Extract the (x, y) coordinate from the center of the cell holding the provided text.  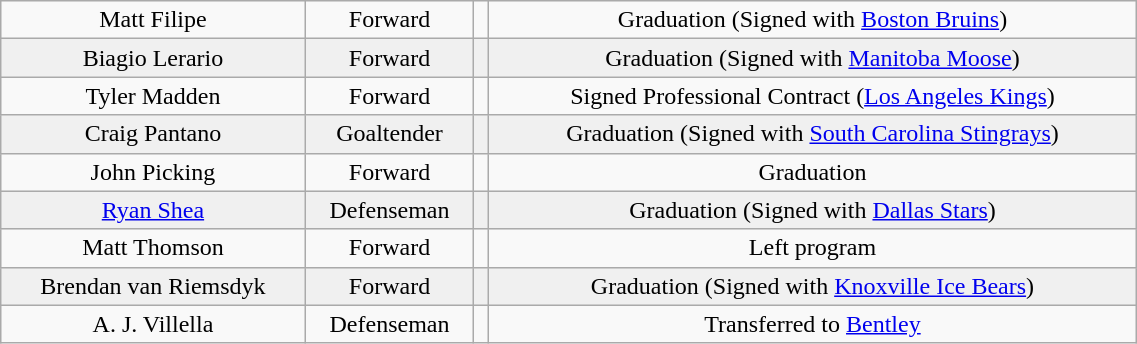
Transferred to Bentley (812, 324)
Brendan van Riemsdyk (153, 286)
John Picking (153, 172)
Graduation (Signed with Manitoba Moose) (812, 58)
Signed Professional Contract (Los Angeles Kings) (812, 96)
Goaltender (390, 134)
Left program (812, 248)
Craig Pantano (153, 134)
Biagio Lerario (153, 58)
Graduation (Signed with Knoxville Ice Bears) (812, 286)
Graduation (Signed with Boston Bruins) (812, 20)
Ryan Shea (153, 210)
Matt Thomson (153, 248)
Graduation (Signed with South Carolina Stingrays) (812, 134)
Graduation (812, 172)
Matt Filipe (153, 20)
Graduation (Signed with Dallas Stars) (812, 210)
A. J. Villella (153, 324)
Tyler Madden (153, 96)
